From the cell containing the given text, extract its center point as [x, y] coordinate. 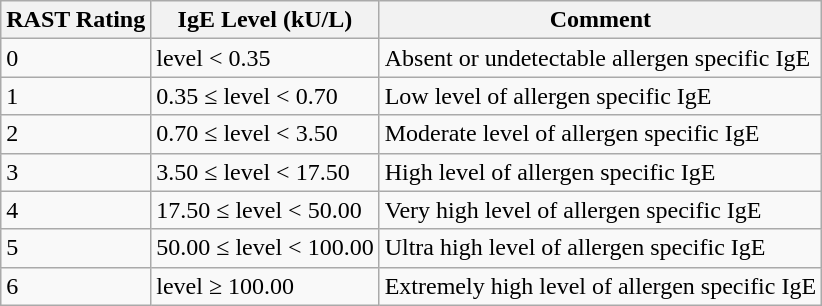
1 [76, 96]
Ultra high level of allergen specific IgE [600, 248]
3.50 ≤ level < 17.50 [265, 172]
High level of allergen specific IgE [600, 172]
2 [76, 134]
5 [76, 248]
0.70 ≤ level < 3.50 [265, 134]
6 [76, 286]
IgE Level (kU/L) [265, 20]
50.00 ≤ level < 100.00 [265, 248]
level < 0.35 [265, 58]
Comment [600, 20]
4 [76, 210]
Low level of allergen specific IgE [600, 96]
RAST Rating [76, 20]
Absent or undetectable allergen specific IgE [600, 58]
17.50 ≤ level < 50.00 [265, 210]
level ≥ 100.00 [265, 286]
Extremely high level of allergen specific IgE [600, 286]
0 [76, 58]
3 [76, 172]
Moderate level of allergen specific IgE [600, 134]
Very high level of allergen specific IgE [600, 210]
0.35 ≤ level < 0.70 [265, 96]
